Return (X, Y) of the center of cell containing provided text 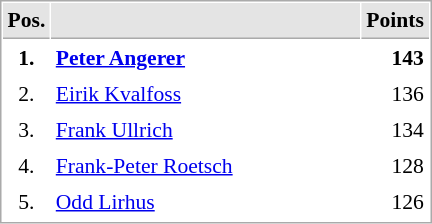
2. (26, 93)
3. (26, 129)
4. (26, 165)
1. (26, 57)
134 (396, 129)
Frank-Peter Roetsch (206, 165)
126 (396, 201)
Points (396, 21)
Eirik Kvalfoss (206, 93)
Frank Ullrich (206, 129)
Peter Angerer (206, 57)
128 (396, 165)
Pos. (26, 21)
5. (26, 201)
143 (396, 57)
Odd Lirhus (206, 201)
136 (396, 93)
